Pinpoint the cell where the given text exists, returning its [x, y] midpoint coordinate. 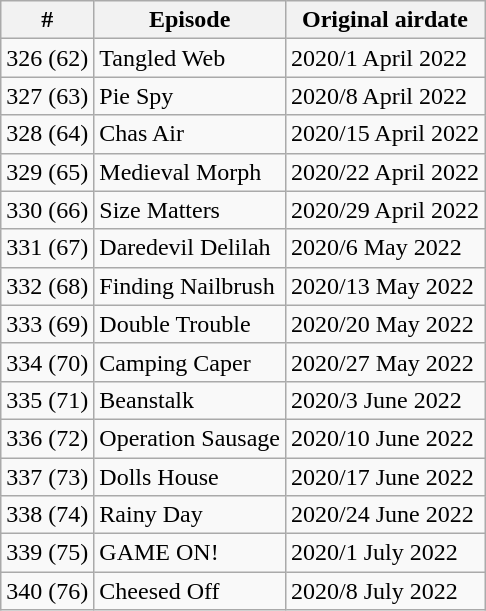
335 (71) [48, 400]
2020/13 May 2022 [384, 286]
Episode [190, 20]
334 (70) [48, 362]
2020/6 May 2022 [384, 248]
329 (65) [48, 172]
Beanstalk [190, 400]
Finding Nailbrush [190, 286]
Pie Spy [190, 96]
2020/17 June 2022 [384, 477]
Tangled Web [190, 58]
340 (76) [48, 591]
2020/8 July 2022 [384, 591]
2020/10 June 2022 [384, 438]
Chas Air [190, 134]
338 (74) [48, 515]
Camping Caper [190, 362]
Cheesed Off [190, 591]
2020/8 April 2022 [384, 96]
2020/24 June 2022 [384, 515]
327 (63) [48, 96]
2020/1 April 2022 [384, 58]
Size Matters [190, 210]
337 (73) [48, 477]
332 (68) [48, 286]
2020/3 June 2022 [384, 400]
Medieval Morph [190, 172]
Double Trouble [190, 324]
2020/22 April 2022 [384, 172]
336 (72) [48, 438]
Daredevil Delilah [190, 248]
Rainy Day [190, 515]
2020/29 April 2022 [384, 210]
339 (75) [48, 553]
Operation Sausage [190, 438]
328 (64) [48, 134]
2020/1 July 2022 [384, 553]
331 (67) [48, 248]
Original airdate [384, 20]
GAME ON! [190, 553]
333 (69) [48, 324]
2020/20 May 2022 [384, 324]
2020/15 April 2022 [384, 134]
Dolls House [190, 477]
326 (62) [48, 58]
330 (66) [48, 210]
# [48, 20]
2020/27 May 2022 [384, 362]
